Locate the cell with the specified text and output its [x, y] center coordinate. 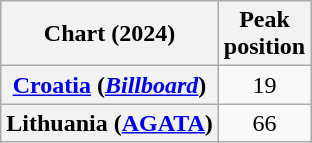
66 [264, 123]
19 [264, 85]
Lithuania (AGATA) [110, 123]
Chart (2024) [110, 34]
Peakposition [264, 34]
Croatia (Billboard) [110, 85]
